Determine the (x, y) coordinate at the center of the cell enclosing the given text.  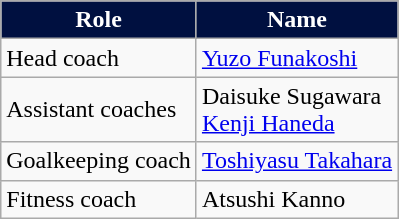
Goalkeeping coach (99, 161)
Yuzo Funakoshi (296, 58)
Fitness coach (99, 199)
Atsushi Kanno (296, 199)
Daisuke Sugawara Kenji Haneda (296, 110)
Role (99, 20)
Name (296, 20)
Toshiyasu Takahara (296, 161)
Head coach (99, 58)
Assistant coaches (99, 110)
